Provide the [x, y] coordinate of the cell's center where the given text is located.  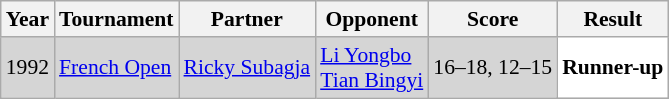
16–18, 12–15 [492, 68]
Tournament [116, 19]
Opponent [372, 19]
Runner-up [612, 68]
Ricky Subagja [248, 68]
Score [492, 19]
1992 [28, 68]
Li Yongbo Tian Bingyi [372, 68]
French Open [116, 68]
Result [612, 19]
Year [28, 19]
Partner [248, 19]
